Find where the given text appears and provide that cell's center as [x, y] coordinate. 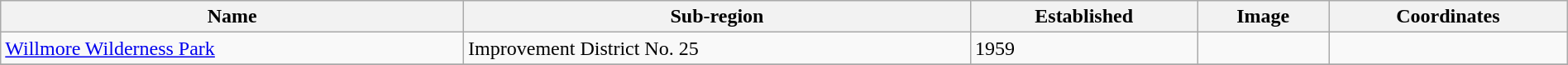
Willmore Wilderness Park [232, 48]
Established [1083, 17]
Name [232, 17]
Image [1264, 17]
Sub-region [718, 17]
Improvement District No. 25 [718, 48]
1959 [1083, 48]
Coordinates [1449, 17]
